Detect which cell encompasses the target text, then output its (X, Y) center coordinate. 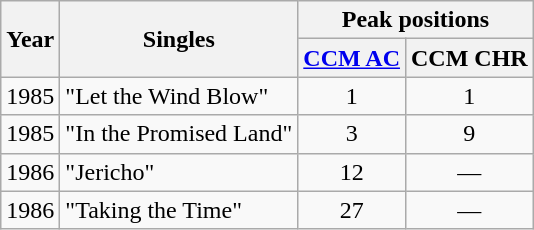
"In the Promised Land" (179, 134)
12 (352, 172)
"Let the Wind Blow" (179, 96)
Peak positions (416, 20)
"Taking the Time" (179, 210)
CCM AC (352, 58)
"Jericho" (179, 172)
Year (30, 39)
CCM CHR (469, 58)
3 (352, 134)
9 (469, 134)
Singles (179, 39)
27 (352, 210)
